Extract the (X, Y) coordinate from the center of the cell holding the provided text.  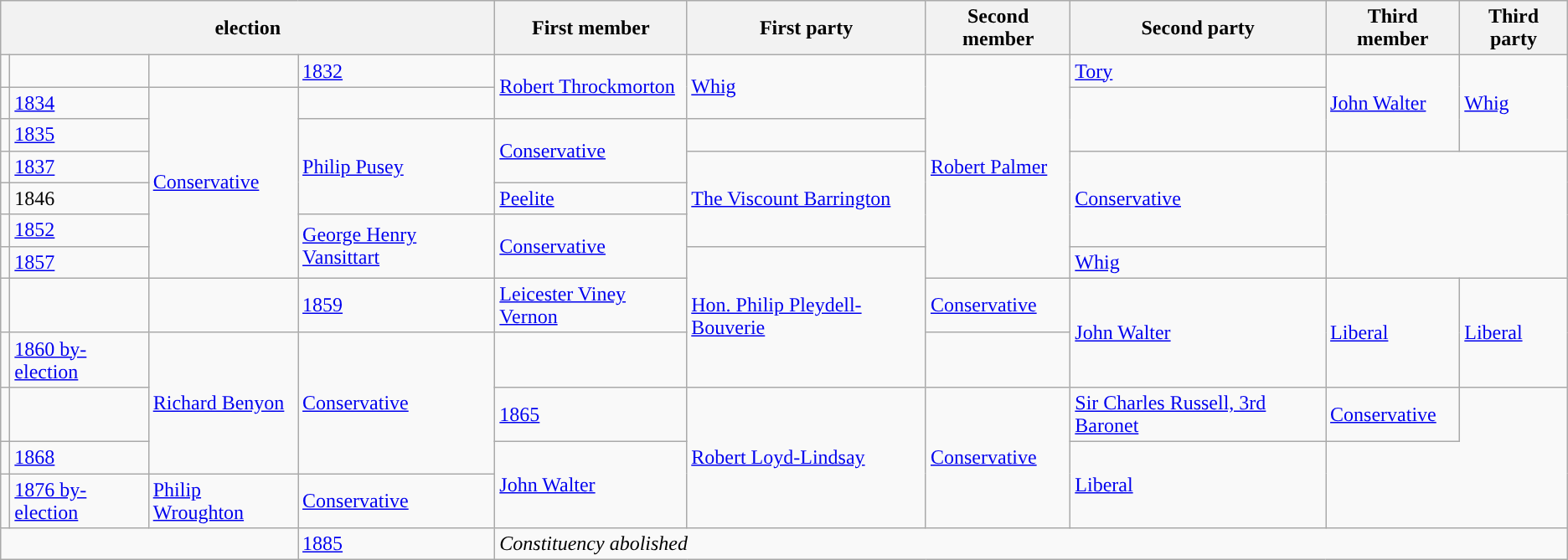
1857 (79, 262)
Third member (1393, 28)
Philip Pusey (397, 167)
George Henry Vansittart (397, 246)
1846 (79, 198)
Robert Throckmorton (591, 87)
The Viscount Barrington (807, 198)
Constituency abolished (1031, 544)
Robert Palmer (998, 167)
1852 (79, 230)
election (248, 28)
First member (591, 28)
1860 by-election (79, 360)
Second member (998, 28)
1865 (591, 414)
1837 (79, 167)
Third party (1514, 28)
Robert Loyd-Lindsay (807, 457)
1876 by-election (79, 501)
Peelite (591, 198)
Tory (1198, 71)
1835 (79, 135)
1834 (79, 103)
1832 (397, 71)
Hon. Philip Pleydell-Bouverie (807, 316)
First party (807, 28)
Leicester Viney Vernon (591, 305)
Second party (1198, 28)
1859 (397, 305)
Richard Benyon (223, 403)
Sir Charles Russell, 3rd Baronet (1198, 414)
Philip Wroughton (223, 501)
1885 (397, 544)
1868 (79, 457)
